Pinpoint the cell where the given text exists, returning its [X, Y] midpoint coordinate. 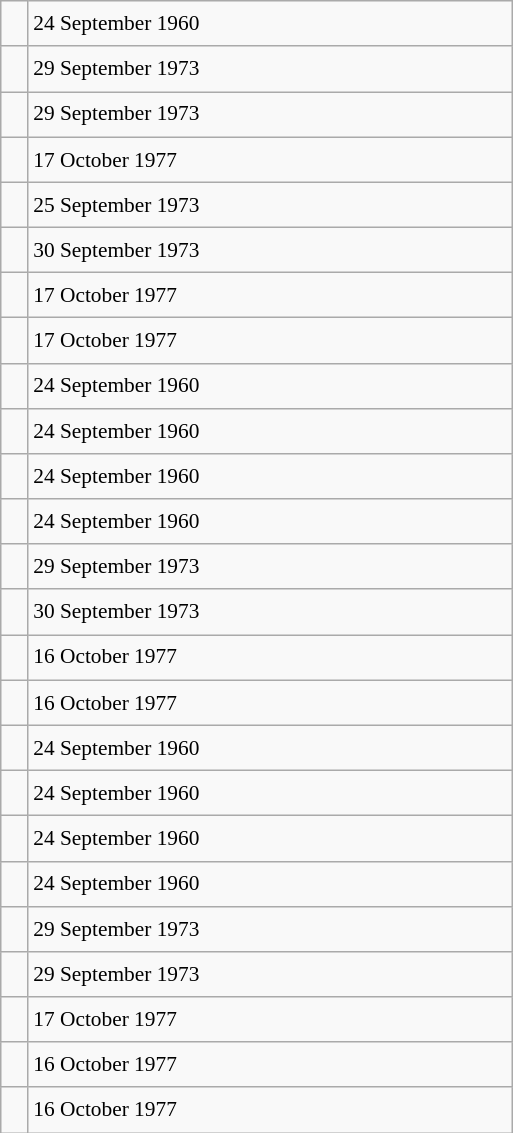
25 September 1973 [270, 204]
